Locate the cell with the specified text and output its [x, y] center coordinate. 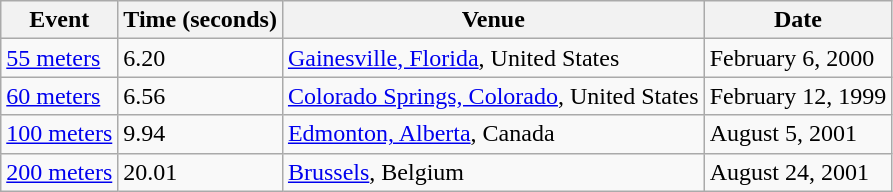
February 6, 2000 [798, 58]
Date [798, 20]
August 24, 2001 [798, 172]
August 5, 2001 [798, 134]
Event [60, 20]
9.94 [200, 134]
Brussels, Belgium [493, 172]
55 meters [60, 58]
6.20 [200, 58]
6.56 [200, 96]
20.01 [200, 172]
Time (seconds) [200, 20]
February 12, 1999 [798, 96]
60 meters [60, 96]
200 meters [60, 172]
Venue [493, 20]
Gainesville, Florida, United States [493, 58]
Colorado Springs, Colorado, United States [493, 96]
Edmonton, Alberta, Canada [493, 134]
100 meters [60, 134]
